Provide the (X, Y) coordinate of the cell's center where the given text is located.  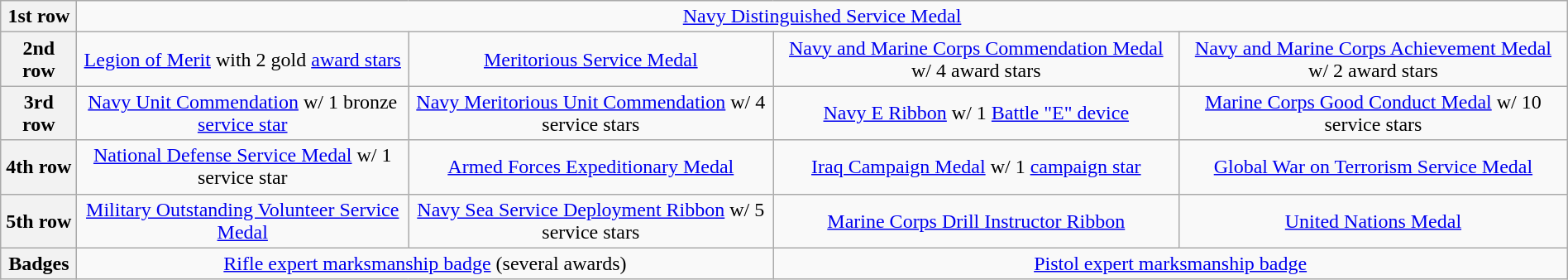
4th row (39, 167)
3rd row (39, 113)
Global War on Terrorism Service Medal (1374, 167)
Marine Corps Good Conduct Medal w/ 10 service stars (1374, 113)
Navy Unit Commendation w/ 1 bronze service star (243, 113)
Meritorious Service Medal (590, 60)
Navy E Ribbon w/ 1 Battle "E" device (976, 113)
Pistol expert marksmanship badge (1170, 263)
Legion of Merit with 2 gold award stars (243, 60)
National Defense Service Medal w/ 1 service star (243, 167)
2nd row (39, 60)
Iraq Campaign Medal w/ 1 campaign star (976, 167)
Navy Distinguished Service Medal (822, 17)
United Nations Medal (1374, 220)
1st row (39, 17)
5th row (39, 220)
Rifle expert marksmanship badge (several awards) (425, 263)
Navy and Marine Corps Achievement Medal w/ 2 award stars (1374, 60)
Navy and Marine Corps Commendation Medal w/ 4 award stars (976, 60)
Navy Sea Service Deployment Ribbon w/ 5 service stars (590, 220)
Marine Corps Drill Instructor Ribbon (976, 220)
Navy Meritorious Unit Commendation w/ 4 service stars (590, 113)
Military Outstanding Volunteer Service Medal (243, 220)
Armed Forces Expeditionary Medal (590, 167)
Badges (39, 263)
